Pinpoint the cell where the given text exists, returning its (X, Y) midpoint coordinate. 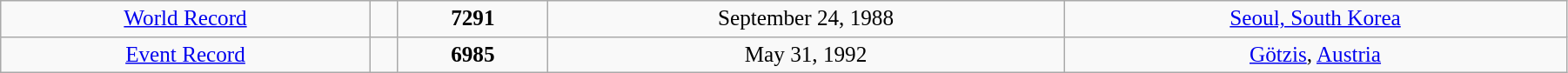
September 24, 1988 (806, 19)
Seoul, South Korea (1316, 19)
Event Record (185, 55)
World Record (185, 19)
May 31, 1992 (806, 55)
6985 (472, 55)
Götzis, Austria (1316, 55)
7291 (472, 19)
